Locate the cell with the specified text and output its (x, y) center coordinate. 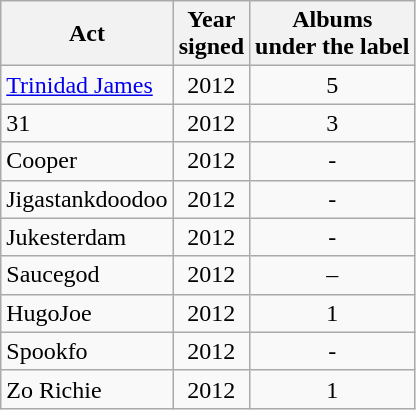
– (332, 275)
Spookfo (87, 351)
Jigastankdoodoo (87, 199)
Year signed (211, 34)
Trinidad James (87, 85)
5 (332, 85)
Albums under the label (332, 34)
31 (87, 123)
Act (87, 34)
Cooper (87, 161)
Jukesterdam (87, 237)
HugoJoe (87, 313)
Saucegod (87, 275)
Zo Richie (87, 389)
3 (332, 123)
